Return (X, Y) of the center of cell containing provided text 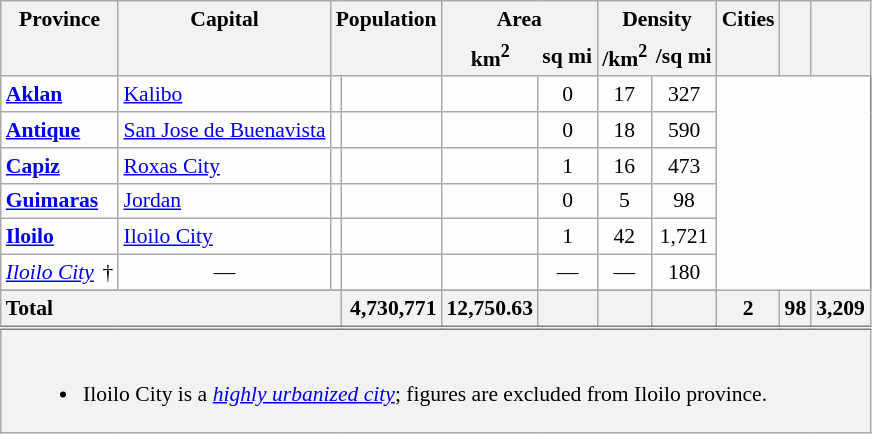
Iloilo (60, 237)
180 (684, 273)
Cities (748, 18)
Density (657, 18)
17 (624, 95)
473 (684, 166)
Roxas City (224, 166)
San Jose de Buenavista (224, 130)
16 (624, 166)
2 (748, 308)
Kalibo (224, 95)
/km2 (624, 56)
42 (624, 237)
† (108, 273)
3,209 (840, 308)
Iloilo City is a highly urbanized city; figures are excluded from Iloilo province. (436, 380)
4,730,771 (391, 308)
18 (624, 130)
Area (520, 18)
Guimaras (60, 201)
km2 (490, 56)
Population (386, 18)
Capiz (60, 166)
sq mi (568, 56)
327 (684, 95)
/sq mi (684, 56)
Capital (224, 18)
Antique (60, 130)
5 (624, 201)
12,750.63 (490, 308)
Aklan (60, 95)
590 (684, 130)
Total (171, 308)
Province (60, 18)
1,721 (684, 237)
Jordan (224, 201)
